Identify which cell holds the provided text, then report its [x, y] central coordinate. 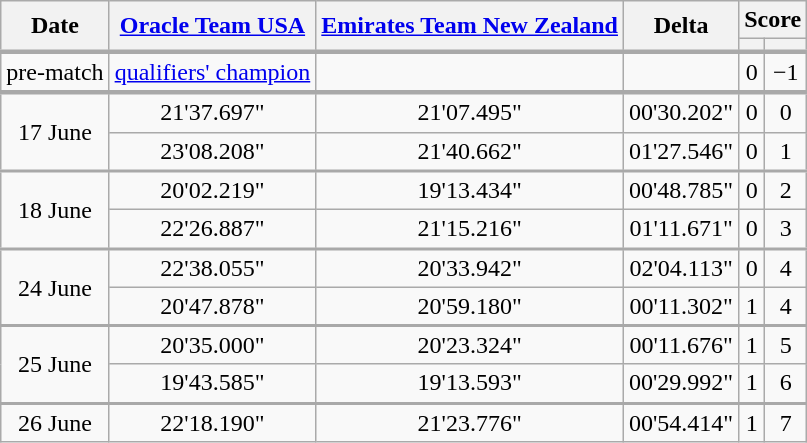
01'27.546" [682, 152]
25 June [55, 364]
Score [773, 20]
20'33.942" [470, 268]
pre-match [55, 72]
22'18.190" [212, 422]
19'13.434" [470, 190]
24 June [55, 286]
21'15.216" [470, 230]
20'23.324" [470, 344]
Date [55, 26]
00'29.992" [682, 384]
6 [786, 384]
00'11.302" [682, 306]
19'43.585" [212, 384]
21'40.662" [470, 152]
19'13.593" [470, 384]
17 June [55, 131]
00'48.785" [682, 190]
21'07.495" [470, 112]
01'11.671" [682, 230]
−1 [786, 72]
21'37.697" [212, 112]
22'38.055" [212, 268]
Delta [682, 26]
23'08.208" [212, 152]
20'02.219" [212, 190]
18 June [55, 210]
20'47.878" [212, 306]
00'54.414" [682, 422]
Emirates Team New Zealand [470, 26]
3 [786, 230]
21'23.776" [470, 422]
7 [786, 422]
22'26.887" [212, 230]
00'11.676" [682, 344]
Oracle Team USA [212, 26]
20'59.180" [470, 306]
02'04.113" [682, 268]
5 [786, 344]
26 June [55, 422]
20'35.000" [212, 344]
00'30.202" [682, 112]
qualifiers' champion [212, 72]
2 [786, 190]
